Return the [X, Y] coordinate for the center point of the cell that contains the specified text.  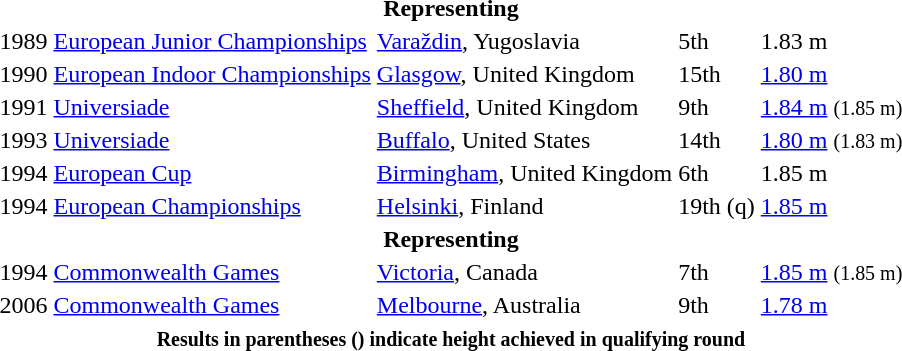
Buffalo, United States [524, 140]
Birmingham, United Kingdom [524, 173]
Varaždin, Yugoslavia [524, 41]
19th (q) [717, 206]
European Junior Championships [212, 41]
Melbourne, Australia [524, 305]
European Cup [212, 173]
Glasgow, United Kingdom [524, 74]
Victoria, Canada [524, 272]
15th [717, 74]
6th [717, 173]
European Championships [212, 206]
7th [717, 272]
European Indoor Championships [212, 74]
14th [717, 140]
Helsinki, Finland [524, 206]
5th [717, 41]
Sheffield, United Kingdom [524, 107]
